From the cell containing the given text, extract its center point as [x, y] coordinate. 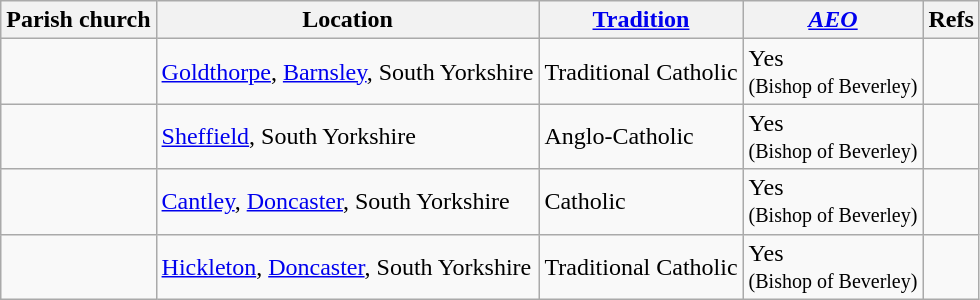
Refs [951, 20]
Parish church [78, 20]
Location [348, 20]
Cantley, Doncaster, South Yorkshire [348, 202]
Sheffield, South Yorkshire [348, 136]
Anglo-Catholic [641, 136]
Goldthorpe, Barnsley, South Yorkshire [348, 72]
Tradition [641, 20]
Catholic [641, 202]
AEO [833, 20]
Hickleton, Doncaster, South Yorkshire [348, 266]
